Find where the given text appears and provide that cell's center as (x, y) coordinate. 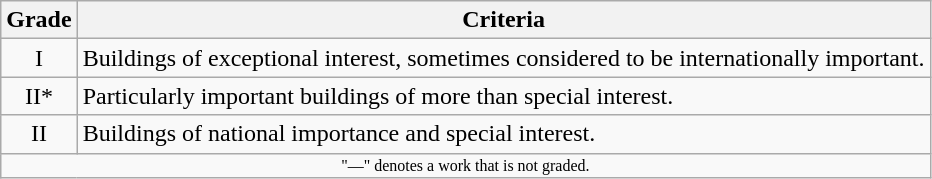
"—" denotes a work that is not graded. (466, 165)
Grade (39, 20)
Buildings of exceptional interest, sometimes considered to be internationally important. (504, 58)
Buildings of national importance and special interest. (504, 134)
II (39, 134)
II* (39, 96)
Particularly important buildings of more than special interest. (504, 96)
I (39, 58)
Criteria (504, 20)
